Provide the [x, y] coordinate of the cell's center where the given text is located.  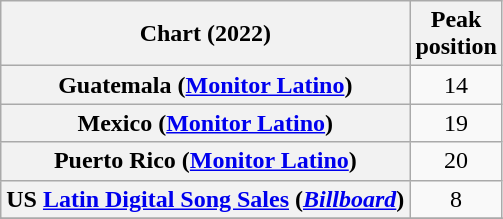
US Latin Digital Song Sales (Billboard) [206, 199]
20 [456, 161]
Mexico (Monitor Latino) [206, 123]
8 [456, 199]
14 [456, 85]
Peakposition [456, 34]
Guatemala (Monitor Latino) [206, 85]
Chart (2022) [206, 34]
19 [456, 123]
Puerto Rico (Monitor Latino) [206, 161]
